From the cell containing the given text, extract its center point as (X, Y) coordinate. 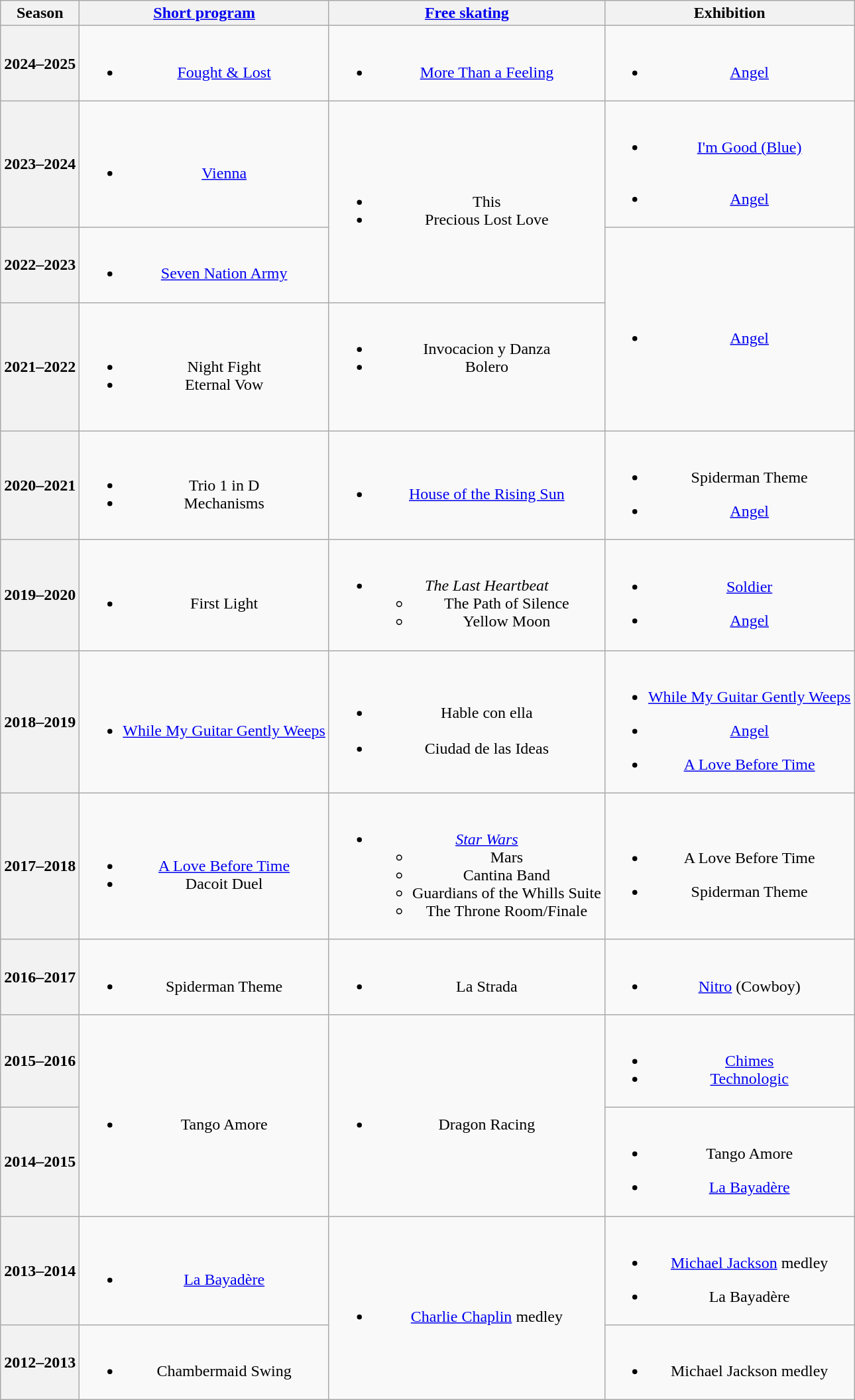
Chimes Technologic (729, 1061)
Chambermaid Swing (204, 1363)
2018–2019 (40, 721)
La Strada (467, 977)
More Than a Feeling (467, 64)
2017–2018 (40, 866)
Michael Jackson medley (729, 1363)
Trio 1 in DMechanisms (204, 485)
2014–2015 (40, 1161)
2024–2025 (40, 64)
I'm Good (Blue) Angel (729, 164)
Spiderman Theme (204, 977)
While My Guitar Gently Weeps (204, 721)
2012–2013 (40, 1363)
Tango Amore La Bayadère (729, 1161)
Star WarsMars Cantina Band Guardians of the Whills Suite The Throne Room/Finale (467, 866)
La Bayadère (204, 1270)
Tango Amore (204, 1115)
Invocacion y Danza Bolero (467, 367)
Charlie Chaplin medley (467, 1307)
Nitro (Cowboy) (729, 977)
Night FightEternal Vow (204, 367)
First Light (204, 595)
2019–2020 (40, 595)
2020–2021 (40, 485)
Seven Nation Army (204, 265)
While My Guitar Gently Weeps Angel A Love Before Time (729, 721)
SoldierAngel (729, 595)
Fought & Lost (204, 64)
A Love Before Time Spiderman Theme (729, 866)
Vienna (204, 164)
Short program (204, 13)
House of the Rising Sun (467, 485)
2016–2017 (40, 977)
2022–2023 (40, 265)
Free skating (467, 13)
2021–2022 (40, 367)
2015–2016 (40, 1061)
A Love Before Time Dacoit Duel (204, 866)
Exhibition (729, 13)
The Last HeartbeatThe Path of Silence Yellow Moon (467, 595)
Hable con ella Ciudad de las Ideas (467, 721)
This Precious Lost Love (467, 202)
Spiderman Theme Angel (729, 485)
Season (40, 13)
2013–2014 (40, 1270)
Michael Jackson medleyLa Bayadère (729, 1270)
2023–2024 (40, 164)
Dragon Racing (467, 1115)
